Find where the given text appears and provide that cell's center as (X, Y) coordinate. 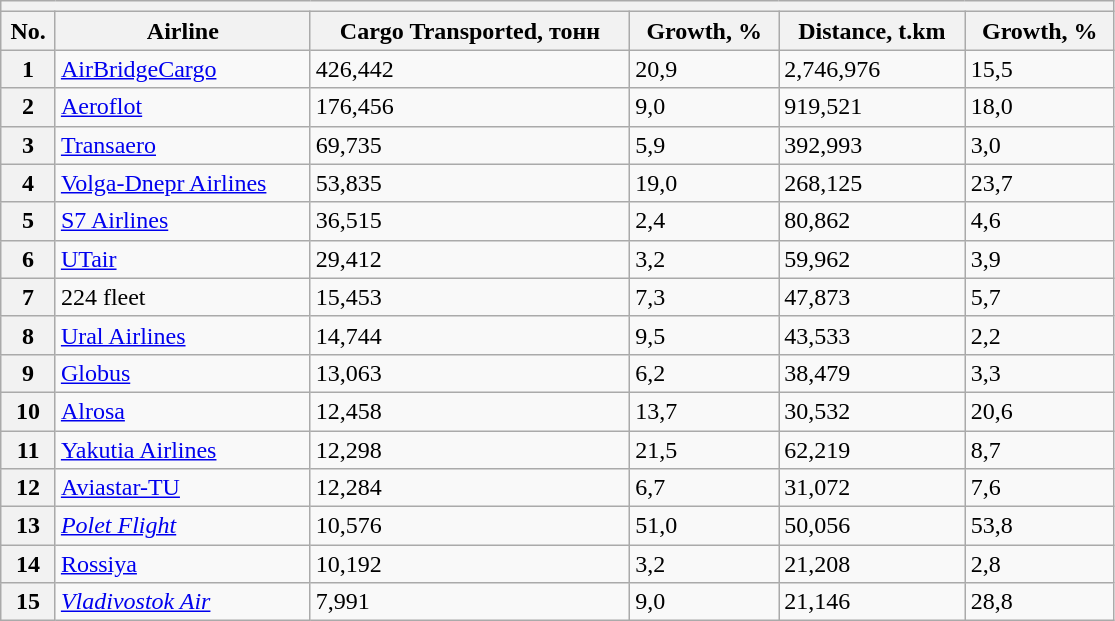
14 (28, 564)
19,0 (704, 183)
Yakutia Airlines (182, 449)
Cargo Transported, тонн (470, 31)
53,8 (1040, 526)
6,2 (704, 373)
Vladivostok Air (182, 602)
Aviastar-TU (182, 488)
Polet Flight (182, 526)
2,2 (1040, 335)
6,7 (704, 488)
9,5 (704, 335)
50,056 (872, 526)
53,835 (470, 183)
7,991 (470, 602)
80,862 (872, 221)
15 (28, 602)
11 (28, 449)
12,284 (470, 488)
43,533 (872, 335)
51,0 (704, 526)
3,3 (1040, 373)
38,479 (872, 373)
3,9 (1040, 259)
21,208 (872, 564)
47,873 (872, 297)
9 (28, 373)
8,7 (1040, 449)
Transaero (182, 145)
10 (28, 411)
4 (28, 183)
4,6 (1040, 221)
5,7 (1040, 297)
23,7 (1040, 183)
No. (28, 31)
29,412 (470, 259)
1 (28, 69)
15,5 (1040, 69)
31,072 (872, 488)
8 (28, 335)
3 (28, 145)
Aeroflot (182, 107)
S7 Airlines (182, 221)
426,442 (470, 69)
Alrosa (182, 411)
28,8 (1040, 602)
12 (28, 488)
268,125 (872, 183)
5,9 (704, 145)
15,453 (470, 297)
2,4 (704, 221)
13,7 (704, 411)
224 fleet (182, 297)
12,458 (470, 411)
21,5 (704, 449)
10,576 (470, 526)
62,219 (872, 449)
69,735 (470, 145)
2,746,976 (872, 69)
7,3 (704, 297)
2 (28, 107)
3,0 (1040, 145)
919,521 (872, 107)
Rossiya (182, 564)
2,8 (1040, 564)
12,298 (470, 449)
UTair (182, 259)
59,962 (872, 259)
Airline (182, 31)
176,456 (470, 107)
14,744 (470, 335)
AirBridgeCargo (182, 69)
18,0 (1040, 107)
21,146 (872, 602)
20,6 (1040, 411)
7 (28, 297)
13,063 (470, 373)
6 (28, 259)
Ural Airlines (182, 335)
36,515 (470, 221)
Volga-Dnepr Airlines (182, 183)
7,6 (1040, 488)
5 (28, 221)
Globus (182, 373)
13 (28, 526)
Distance, t.km (872, 31)
392,993 (872, 145)
10,192 (470, 564)
20,9 (704, 69)
30,532 (872, 411)
